Output the [X, Y] coordinate of the center of the cell containing the given text.  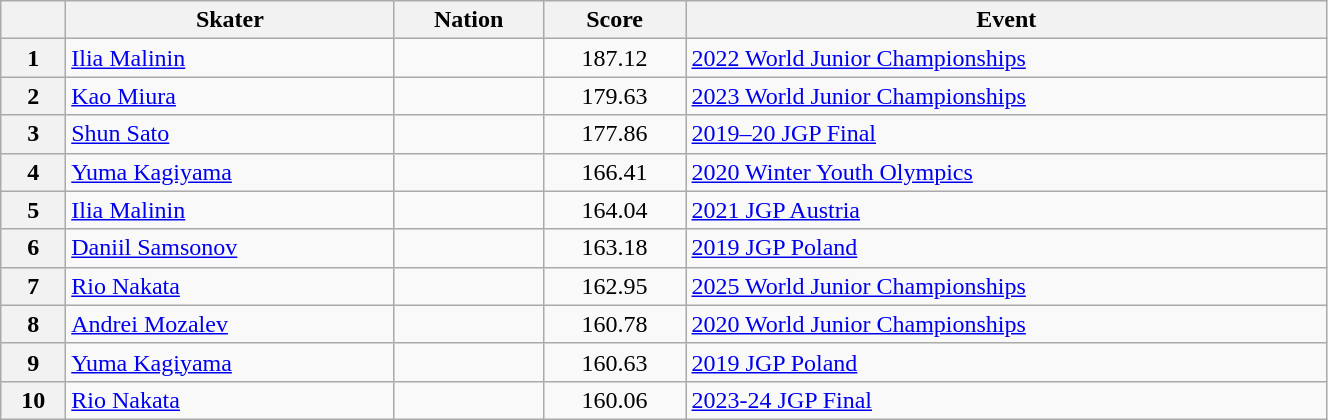
2023 World Junior Championships [1006, 96]
7 [34, 286]
Event [1006, 20]
9 [34, 362]
2022 World Junior Championships [1006, 58]
160.06 [614, 400]
2020 Winter Youth Olympics [1006, 172]
2025 World Junior Championships [1006, 286]
179.63 [614, 96]
2023-24 JGP Final [1006, 400]
2020 World Junior Championships [1006, 324]
8 [34, 324]
2 [34, 96]
4 [34, 172]
164.04 [614, 210]
Skater [230, 20]
2021 JGP Austria [1006, 210]
Shun Sato [230, 134]
1 [34, 58]
Nation [468, 20]
160.63 [614, 362]
6 [34, 248]
162.95 [614, 286]
166.41 [614, 172]
10 [34, 400]
3 [34, 134]
Score [614, 20]
160.78 [614, 324]
187.12 [614, 58]
Kao Miura [230, 96]
177.86 [614, 134]
2019–20 JGP Final [1006, 134]
163.18 [614, 248]
Andrei Mozalev [230, 324]
Daniil Samsonov [230, 248]
5 [34, 210]
